Identify which cell holds the provided text, then report its [X, Y] central coordinate. 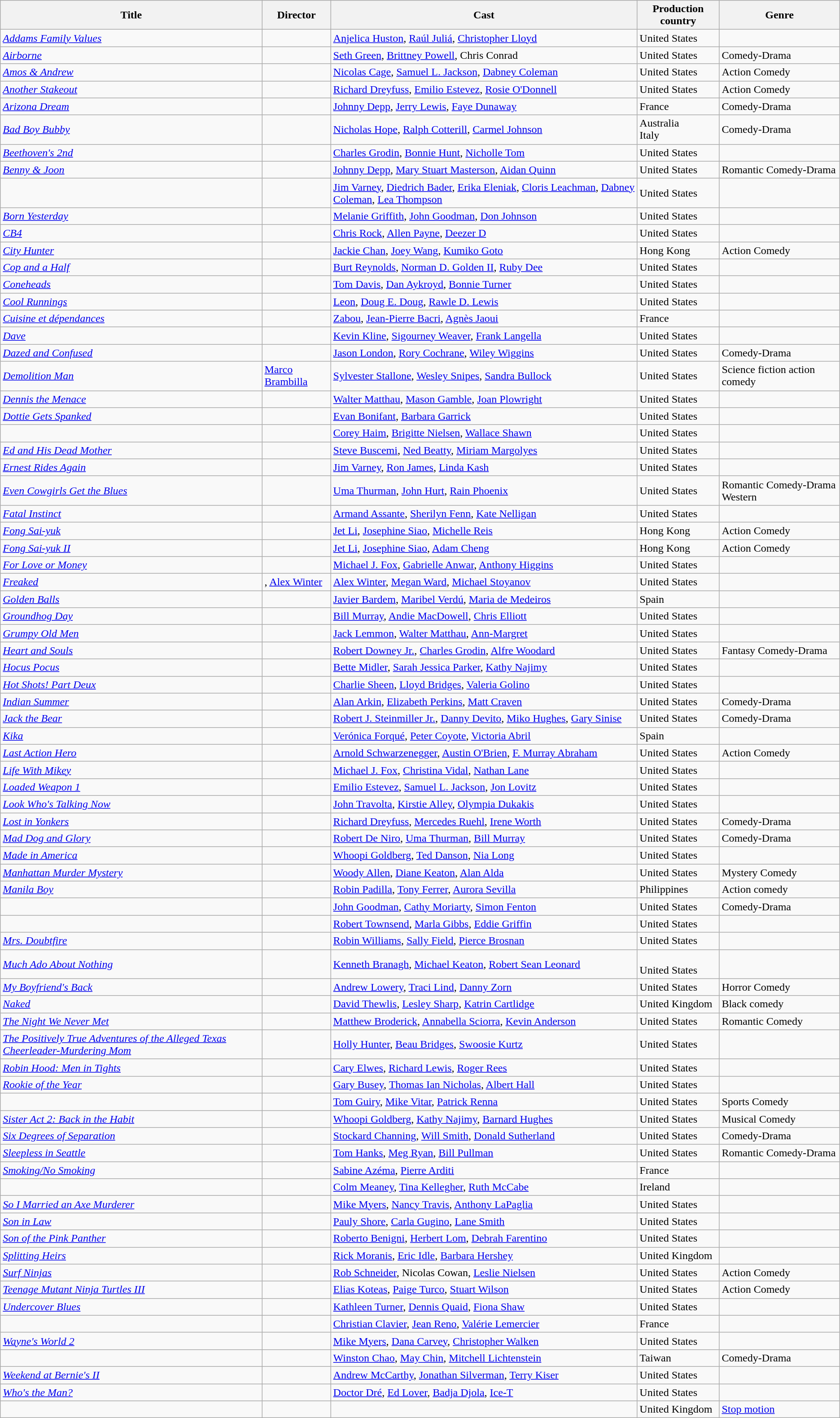
Indian Summer [131, 702]
Amos & Andrew [131, 72]
Addams Family Values [131, 38]
Johnny Depp, Mary Stuart Masterson, Aidan Quinn [484, 170]
Holly Hunter, Beau Bridges, Swoosie Kurtz [484, 1044]
Jack the Bear [131, 719]
Life With Mikey [131, 770]
Who's the Man? [131, 1392]
Christian Clavier, Jean Reno, Valérie Lemercier [484, 1324]
Hocus Pocus [131, 667]
AustraliaItaly [678, 129]
For Love or Money [131, 565]
David Thewlis, Lesley Sharp, Katrin Cartlidge [484, 1004]
Anjelica Huston, Raúl Juliá, Christopher Lloyd [484, 38]
Zabou, Jean-Pierre Bacri, Agnès Jaoui [484, 319]
Emilio Estevez, Samuel L. Jackson, Jon Lovitz [484, 787]
Rob Schneider, Nicolas Cowan, Leslie Nielsen [484, 1273]
Michael J. Fox, Christina Vidal, Nathan Lane [484, 770]
Mrs. Doubtfire [131, 941]
Science fiction action comedy [779, 376]
Kika [131, 736]
Robert Downey Jr., Charles Grodin, Alfre Woodard [484, 650]
Robert J. Steinmiller Jr., Danny Devito, Miko Hughes, Gary Sinise [484, 719]
Sports Comedy [779, 1102]
Cop and a Half [131, 268]
Whoopi Goldberg, Ted Danson, Nia Long [484, 856]
Benny & Joon [131, 170]
Bad Boy Bubby [131, 129]
Stockard Channing, Will Smith, Donald Sutherland [484, 1136]
Robert De Niro, Uma Thurman, Bill Murray [484, 839]
Jim Varney, Diedrich Bader, Erika Eleniak, Cloris Leachman, Dabney Coleman, Lea Thompson [484, 193]
Doctor Dré, Ed Lover, Badja Djola, Ice-T [484, 1392]
Taiwan [678, 1358]
Another Stakeout [131, 89]
Horror Comedy [779, 987]
Splitting Heirs [131, 1256]
John Goodman, Cathy Moriarty, Simon Fenton [484, 907]
Ireland [678, 1187]
Production country [678, 15]
Fong Sai-yuk [131, 531]
Jim Varney, Ron James, Linda Kash [484, 467]
Cool Runnings [131, 302]
Evan Bonifant, Barbara Garrick [484, 416]
Javier Bardem, Maribel Verdú, Maria de Medeiros [484, 599]
Title [131, 15]
Colm Meaney, Tina Kellegher, Ruth McCabe [484, 1187]
Airborne [131, 55]
So I Married an Axe Murderer [131, 1204]
Musical Comedy [779, 1119]
Richard Dreyfuss, Mercedes Ruehl, Irene Worth [484, 821]
Winston Chao, May Chin, Mitchell Lichtenstein [484, 1358]
Robin Hood: Men in Tights [131, 1067]
Naked [131, 1004]
Bill Murray, Andie MacDowell, Chris Elliott [484, 616]
Smoking/No Smoking [131, 1170]
Sabine Azéma, Pierre Arditi [484, 1170]
The Positively True Adventures of the Alleged Texas Cheerleader-Murdering Mom [131, 1044]
Mad Dog and Glory [131, 839]
Leon, Doug E. Doug, Rawle D. Lewis [484, 302]
Richard Dreyfuss, Emilio Estevez, Rosie O'Donnell [484, 89]
Seth Green, Brittney Powell, Chris Conrad [484, 55]
Jack Lemmon, Walter Matthau, Ann-Margret [484, 633]
Kevin Kline, Sigourney Weaver, Frank Langella [484, 336]
Steve Buscemi, Ned Beatty, Miriam Margolyes [484, 450]
Jet Li, Josephine Siao, Adam Cheng [484, 548]
Grumpy Old Men [131, 633]
Burt Reynolds, Norman D. Golden II, Ruby Dee [484, 268]
Philippines [678, 890]
Tom Hanks, Meg Ryan, Bill Pullman [484, 1153]
Jet Li, Josephine Siao, Michelle Reis [484, 531]
Uma Thurman, John Hurt, Rain Phoenix [484, 490]
Sylvester Stallone, Wesley Snipes, Sandra Bullock [484, 376]
Golden Balls [131, 599]
Freaked [131, 582]
Robert Townsend, Marla Gibbs, Eddie Griffin [484, 924]
City Hunter [131, 250]
Charlie Sheen, Lloyd Bridges, Valeria Golino [484, 685]
Cary Elwes, Richard Lewis, Roger Rees [484, 1067]
Sleepless in Seattle [131, 1153]
Sister Act 2: Back in the Habit [131, 1119]
, Alex Winter [296, 582]
Armand Assante, Sherilyn Fenn, Kate Nelligan [484, 514]
Fatal Instinct [131, 514]
Chris Rock, Allen Payne, Deezer D [484, 233]
Kathleen Turner, Dennis Quaid, Fiona Shaw [484, 1307]
Michael J. Fox, Gabrielle Anwar, Anthony Higgins [484, 565]
Genre [779, 15]
Beethoven's 2nd [131, 153]
Walter Matthau, Mason Gamble, Joan Plowright [484, 399]
Robin Padilla, Tony Ferrer, Aurora Sevilla [484, 890]
Andrew Lowery, Traci Lind, Danny Zorn [484, 987]
Melanie Griffith, John Goodman, Don Johnson [484, 216]
Mike Myers, Dana Carvey, Christopher Walken [484, 1341]
Elias Koteas, Paige Turco, Stuart Wilson [484, 1290]
Stop motion [779, 1409]
Nicolas Cage, Samuel L. Jackson, Dabney Coleman [484, 72]
Look Who's Talking Now [131, 804]
Verónica Forqué, Peter Coyote, Victoria Abril [484, 736]
Arizona Dream [131, 106]
Six Degrees of Separation [131, 1136]
Hot Shots! Part Deux [131, 685]
Last Action Hero [131, 753]
Undercover Blues [131, 1307]
Weekend at Bernie's II [131, 1375]
Romantic Comedy [779, 1021]
Woody Allen, Diane Keaton, Alan Alda [484, 873]
Alex Winter, Megan Ward, Michael Stoyanov [484, 582]
Arnold Schwarzenegger, Austin O'Brien, F. Murray Abraham [484, 753]
Loaded Weapon 1 [131, 787]
The Night We Never Met [131, 1021]
Wayne's World 2 [131, 1341]
Rookie of the Year [131, 1084]
Director [296, 15]
Andrew McCarthy, Jonathan Silverman, Terry Kiser [484, 1375]
Son of the Pink Panther [131, 1238]
Black comedy [779, 1004]
Dazed and Confused [131, 353]
Born Yesterday [131, 216]
Tom Guiry, Mike Vitar, Patrick Renna [484, 1102]
Cast [484, 15]
Cuisine et dépendances [131, 319]
Manila Boy [131, 890]
Whoopi Goldberg, Kathy Najimy, Barnard Hughes [484, 1119]
Dennis the Menace [131, 399]
Pauly Shore, Carla Gugino, Lane Smith [484, 1221]
Bette Midler, Sarah Jessica Parker, Kathy Najimy [484, 667]
Fantasy Comedy-Drama [779, 650]
Ed and His Dead Mother [131, 450]
Tom Davis, Dan Aykroyd, Bonnie Turner [484, 285]
Much Ado About Nothing [131, 964]
Mike Myers, Nancy Travis, Anthony LaPaglia [484, 1204]
Jason London, Rory Cochrane, Wiley Wiggins [484, 353]
Manhattan Murder Mystery [131, 873]
Teenage Mutant Ninja Turtles III [131, 1290]
Marco Brambilla [296, 376]
Romantic Comedy-Drama Western [779, 490]
Coneheads [131, 285]
Fong Sai-yuk II [131, 548]
Surf Ninjas [131, 1273]
Dottie Gets Spanked [131, 416]
Rick Moranis, Eric Idle, Barbara Hershey [484, 1256]
Gary Busey, Thomas Ian Nicholas, Albert Hall [484, 1084]
Matthew Broderick, Annabella Sciorra, Kevin Anderson [484, 1021]
Johnny Depp, Jerry Lewis, Faye Dunaway [484, 106]
CB4 [131, 233]
Kenneth Branagh, Michael Keaton, Robert Sean Leonard [484, 964]
Nicholas Hope, Ralph Cotterill, Carmel Johnson [484, 129]
Lost in Yonkers [131, 821]
Charles Grodin, Bonnie Hunt, Nicholle Tom [484, 153]
Made in America [131, 856]
Son in Law [131, 1221]
Roberto Benigni, Herbert Lom, Debrah Farentino [484, 1238]
Robin Williams, Sally Field, Pierce Brosnan [484, 941]
Groundhog Day [131, 616]
John Travolta, Kirstie Alley, Olympia Dukakis [484, 804]
Ernest Rides Again [131, 467]
Demolition Man [131, 376]
Even Cowgirls Get the Blues [131, 490]
Jackie Chan, Joey Wang, Kumiko Goto [484, 250]
My Boyfriend's Back [131, 987]
Dave [131, 336]
Alan Arkin, Elizabeth Perkins, Matt Craven [484, 702]
Heart and Souls [131, 650]
Mystery Comedy [779, 873]
Corey Haim, Brigitte Nielsen, Wallace Shawn [484, 433]
Action comedy [779, 890]
